Identify which cell holds the provided text, then report its [X, Y] central coordinate. 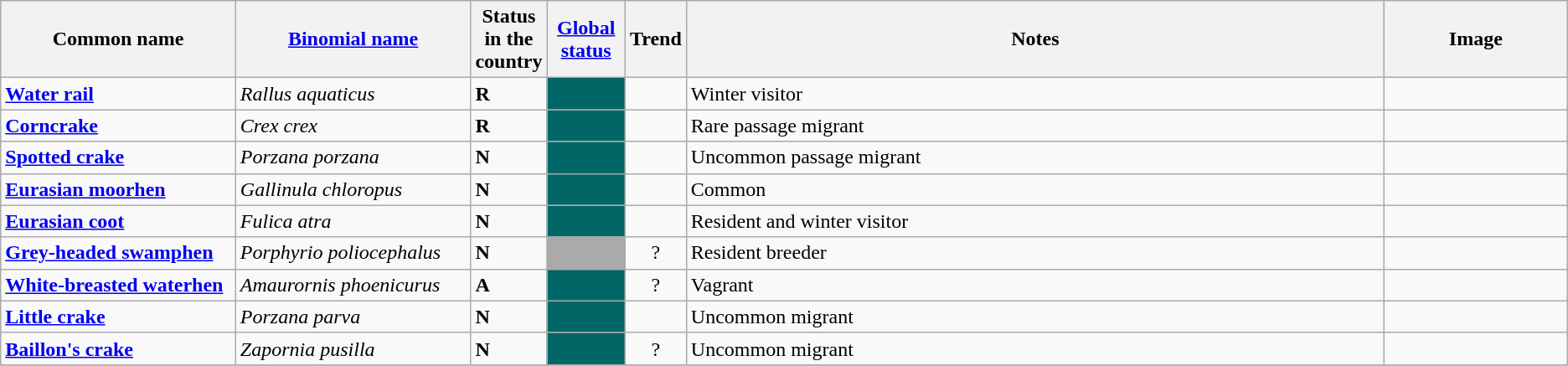
Resident breeder [1035, 253]
Uncommon passage migrant [1035, 157]
Global status [586, 39]
Common [1035, 189]
Spotted crake [119, 157]
Winter visitor [1035, 94]
Water rail [119, 94]
Gallinula chloropus [353, 189]
Trend [655, 39]
Amaurornis phoenicurus [353, 285]
Rallus aquaticus [353, 94]
Crex crex [353, 126]
Zapornia pusilla [353, 348]
Eurasian coot [119, 221]
Grey-headed swamphen [119, 253]
Eurasian moorhen [119, 189]
Resident and winter visitor [1035, 221]
Common name [119, 39]
Baillon's crake [119, 348]
Little crake [119, 317]
Image [1476, 39]
Vagrant [1035, 285]
Fulica atra [353, 221]
A [509, 285]
Porzana parva [353, 317]
White-breasted waterhen [119, 285]
Porzana porzana [353, 157]
Status in the country [509, 39]
Binomial name [353, 39]
Corncrake [119, 126]
Notes [1035, 39]
Rare passage migrant [1035, 126]
Porphyrio poliocephalus [353, 253]
